Capture the cell that displays the provided text and extract its [x, y] central coordinate. 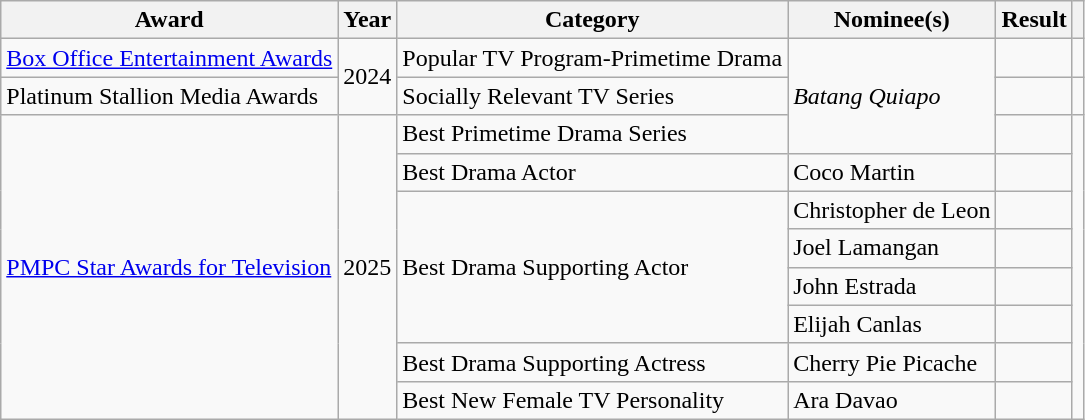
2024 [368, 77]
Result [1034, 20]
Best Drama Supporting Actress [592, 362]
Batang Quiapo [892, 96]
Popular TV Program-Primetime Drama [592, 58]
Elijah Canlas [892, 324]
2025 [368, 267]
Award [170, 20]
Christopher de Leon [892, 210]
Nominee(s) [892, 20]
Best Primetime Drama Series [592, 134]
Best Drama Supporting Actor [592, 267]
John Estrada [892, 286]
Category [592, 20]
Coco Martin [892, 172]
Socially Relevant TV Series [592, 96]
Cherry Pie Picache [892, 362]
Joel Lamangan [892, 248]
Best Drama Actor [592, 172]
Best New Female TV Personality [592, 400]
Year [368, 20]
Ara Davao [892, 400]
Platinum Stallion Media Awards [170, 96]
PMPC Star Awards for Television [170, 267]
Box Office Entertainment Awards [170, 58]
